Determine the [X, Y] coordinate at the center of the cell enclosing the given text.  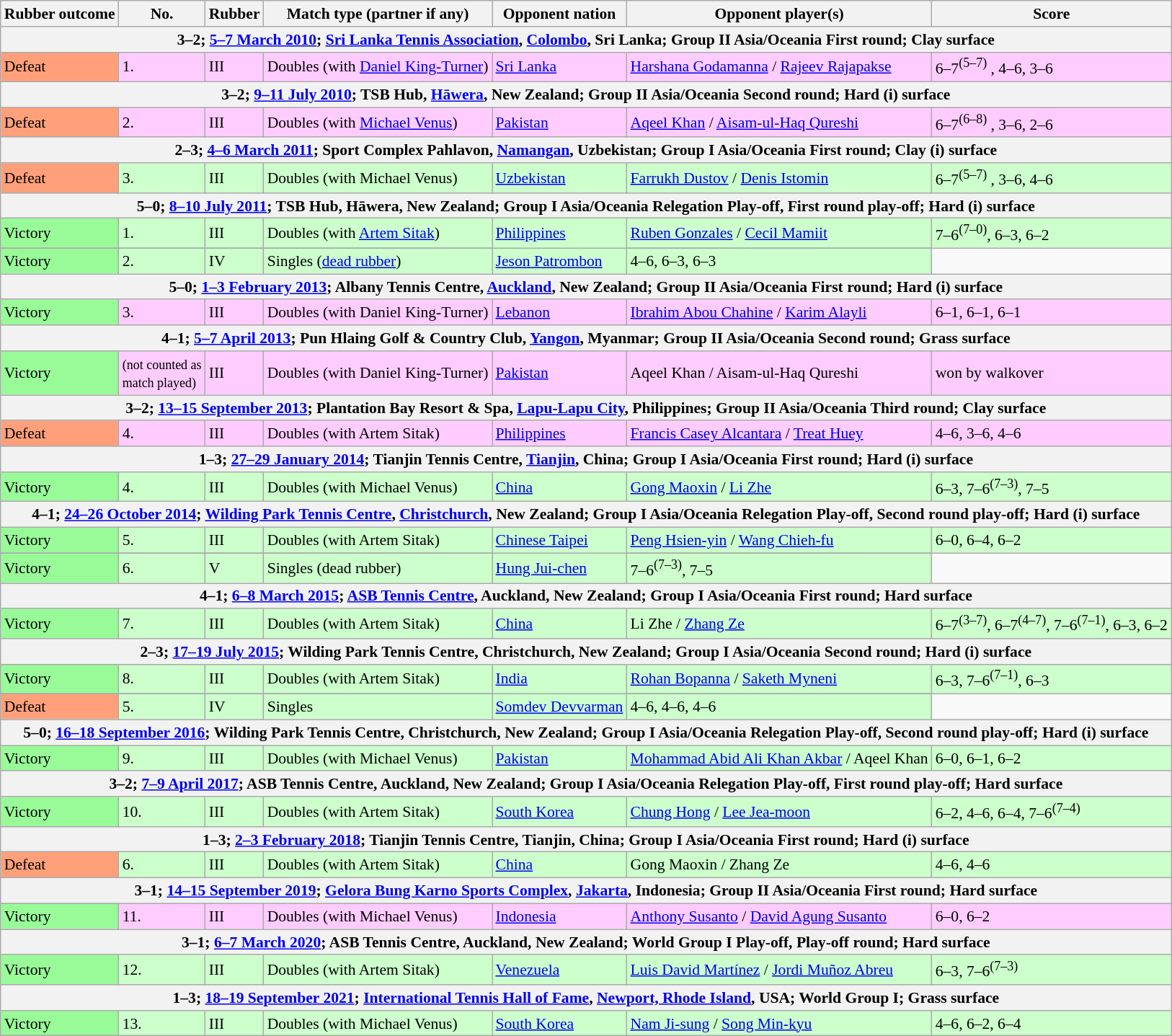
Rubber outcome [60, 14]
No. [162, 14]
9. [162, 758]
Anthony Susanto / David Agung Susanto [778, 917]
4–6, 4–6 [1052, 865]
4–6, 3–6, 4–6 [1052, 434]
Farrukh Dustov / Denis Istomin [778, 177]
4–1; 6–8 March 2015; ASB Tennis Centre, Auckland, New Zealand; Group I Asia/Oceania First round; Hard surface [586, 596]
Lebanon [559, 313]
6–3, 7–6(7–3) [1052, 970]
6–7(5–7) , 3–6, 4–6 [1052, 177]
Li Zhe / Zhang Ze [778, 624]
3–2; 9–11 July 2010; TSB Hub, Hāwera, New Zealand; Group II Asia/Oceania Second round; Hard (i) surface [586, 95]
4–1; 5–7 April 2013; Pun Hlaing Golf & Country Club, Yangon, Myanmar; Group II Asia/Oceania Second round; Grass surface [586, 338]
Peng Hsien-yin / Wang Chieh-fu [778, 541]
6–1, 6–1, 6–1 [1052, 313]
South Korea [559, 812]
7–6(7–0), 6–3, 6–2 [1052, 234]
Ibrahim Abou Chahine / Karim Alayli [778, 313]
6–0, 6–4, 6–2 [1052, 541]
won by walkover [1052, 373]
Match type (partner if any) [378, 14]
Venezuela [559, 970]
Chung Hong / Lee Jea-moon [778, 812]
Luis David Martínez / Jordi Muñoz Abreu [778, 970]
6–0, 6–1, 6–2 [1052, 758]
3–1; 6–7 March 2020; ASB Tennis Centre, Auckland, New Zealand; World Group I Play-off, Play-off round; Hard surface [586, 942]
India [559, 679]
Hung Jui-chen [559, 568]
4–6, 6–3, 6–3 [778, 262]
3–1; 14–15 September 2019; Gelora Bung Karno Sports Complex, Jakarta, Indonesia; Group II Asia/Oceania First round; Hard surface [586, 891]
(not counted asmatch played) [162, 373]
Indonesia [559, 917]
7. [162, 624]
Ruben Gonzales / Cecil Mamiit [778, 234]
2–3; 4–6 March 2011; Sport Complex Pahlavon, Namangan, Uzbekistan; Group I Asia/Oceania First round; Clay (i) surface [586, 151]
3–2; 13–15 September 2013; Plantation Bay Resort & Spa, Lapu-Lapu City, Philippines; Group II Asia/Oceania Third round; Clay surface [586, 408]
6–0, 6–2 [1052, 917]
Uzbekistan [559, 177]
4–6, 4–6, 4–6 [778, 707]
Mohammad Abid Ali Khan Akbar / Aqeel Khan [778, 758]
1–3; 2–3 February 2018; Tianjin Tennis Centre, Tianjin, China; Group I Asia/Oceania First round; Hard (i) surface [586, 840]
11. [162, 917]
Gong Maoxin / Li Zhe [778, 487]
1–3; 18–19 September 2021; International Tennis Hall of Fame, Newport, Rhode Island, USA; World Group I; Grass surface [586, 998]
Opponent nation [559, 14]
5–0; 8–10 July 2011; TSB Hub, Hāwera, New Zealand; Group I Asia/Oceania Relegation Play-off, First round play-off; Hard (i) surface [586, 206]
3–2; 7–9 April 2017; ASB Tennis Centre, Auckland, New Zealand; Group I Asia/Oceania Relegation Play-off, First round play-off; Hard surface [586, 784]
12. [162, 970]
3–2; 5–7 March 2010; Sri Lanka Tennis Association, Colombo, Sri Lanka; Group II Asia/Oceania First round; Clay surface [586, 40]
5–0; 1–3 February 2013; Albany Tennis Centre, Auckland, New Zealand; Group II Asia/Oceania First round; Hard (i) surface [586, 287]
Score [1052, 14]
Rubber [235, 14]
Harshana Godamanna / Rajeev Rajapakse [778, 66]
Sri Lanka [559, 66]
2–3; 17–19 July 2015; Wilding Park Tennis Centre, Christchurch, New Zealand; Group I Asia/Oceania Second round; Hard (i) surface [586, 652]
6–7(6–8) , 3–6, 2–6 [1052, 123]
V [235, 568]
6–3, 7–6(7–3), 7–5 [1052, 487]
1–3; 27–29 January 2014; Tianjin Tennis Centre, Tianjin, China; Group I Asia/Oceania First round; Hard (i) surface [586, 459]
7–6(7–3), 7–5 [778, 568]
Chinese Taipei [559, 541]
Rohan Bopanna / Saketh Myneni [778, 679]
Jeson Patrombon [559, 262]
6–2, 4–6, 6–4, 7–6(7–4) [1052, 812]
6–3, 7–6(7–1), 6–3 [1052, 679]
Gong Maoxin / Zhang Ze [778, 865]
6–7(3–7), 6–7(4–7), 7–6(7–1), 6–3, 6–2 [1052, 624]
Francis Casey Alcantara / Treat Huey [778, 434]
Singles [378, 707]
8. [162, 679]
Opponent player(s) [778, 14]
10. [162, 812]
Somdev Devvarman [559, 707]
6–7(5–7) , 4–6, 3–6 [1052, 66]
